Provide the (x, y) coordinate of the cell's center where the given text is located.  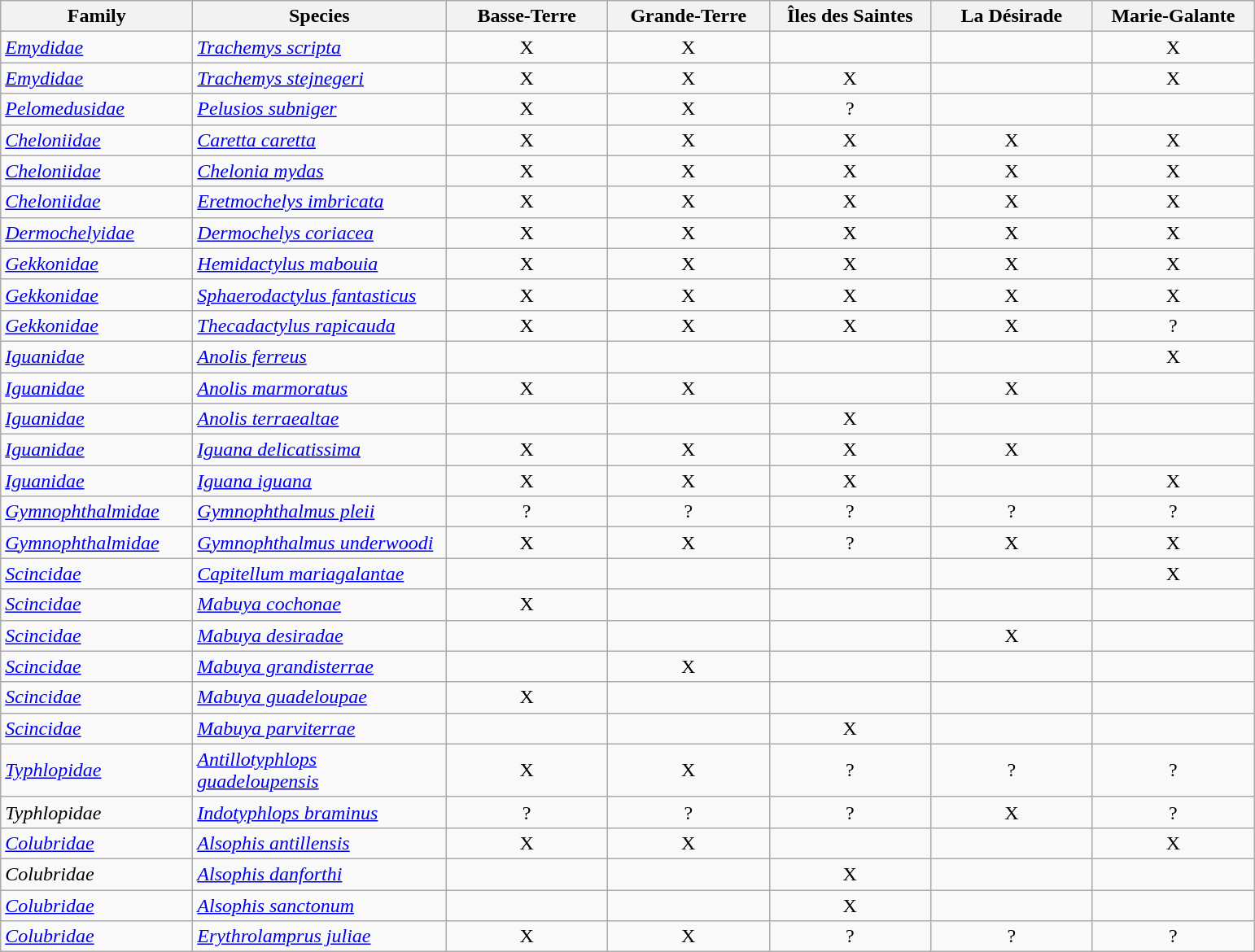
Gymnophthalmus pleii (319, 512)
Marie-Galante (1174, 16)
Mabuya parviterrae (319, 728)
Thecadactylus rapicauda (319, 325)
Anolis ferreus (319, 356)
Mabuya guadeloupae (319, 697)
Eretmochelys imbricata (319, 202)
Caretta caretta (319, 140)
Pelusios subniger (319, 109)
Îles des Saintes (850, 16)
Capitellum mariagalantae (319, 574)
Dermochelys coriacea (319, 233)
Alsophis sanctonum (319, 906)
Anolis marmoratus (319, 388)
Antillotyphlops guadeloupensis (319, 770)
Gymnophthalmus underwoodi (319, 543)
Dermochelyidae (97, 233)
Mabuya desiradae (319, 635)
La Désirade (1012, 16)
Basse-Terre (527, 16)
Grande-Terre (689, 16)
Chelonia mydas (319, 171)
Erythrolamprus juliae (319, 937)
Trachemys stejnegeri (319, 78)
Trachemys scripta (319, 47)
Iguana iguana (319, 481)
Iguana delicatissima (319, 450)
Hemidactylus mabouia (319, 264)
Family (97, 16)
Indotyphlops braminus (319, 812)
Mabuya cochonae (319, 605)
Pelomedusidae (97, 109)
Mabuya grandisterrae (319, 666)
Species (319, 16)
Alsophis danforthi (319, 874)
Alsophis antillensis (319, 843)
Sphaerodactylus fantasticus (319, 295)
Anolis terraealtae (319, 419)
